Search for the cell housing the specified text and yield its (X, Y) center coordinate. 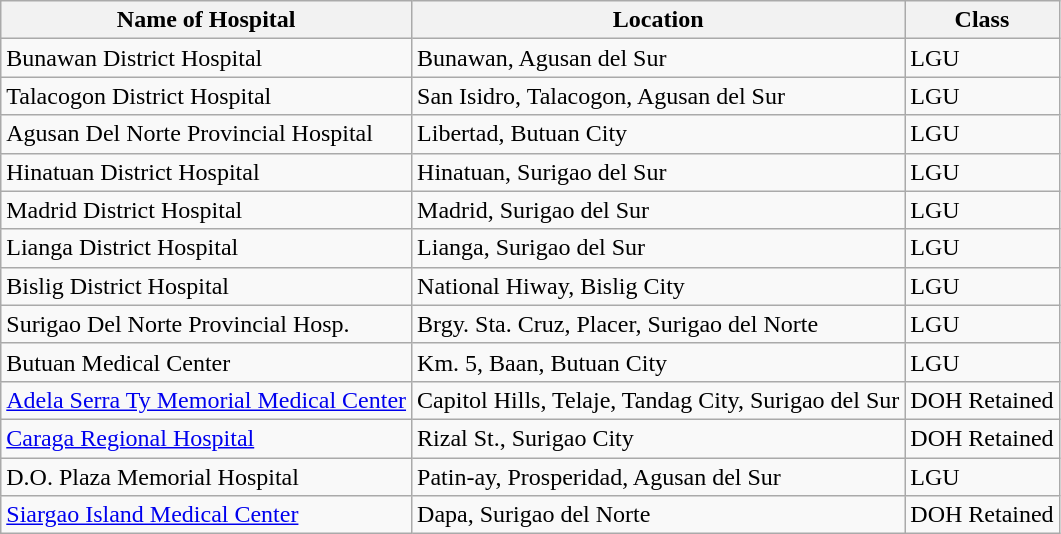
Talacogon District Hospital (206, 96)
Madrid District Hospital (206, 210)
Hinatuan District Hospital (206, 172)
Hinatuan, Surigao del Sur (658, 172)
Class (982, 20)
D.O. Plaza Memorial Hospital (206, 477)
Bislig District Hospital (206, 286)
Lianga, Surigao del Sur (658, 248)
Lianga District Hospital (206, 248)
National Hiway, Bislig City (658, 286)
Capitol Hills, Telaje, Tandag City, Surigao del Sur (658, 400)
Agusan Del Norte Provincial Hospital (206, 134)
Bunawan, Agusan del Sur (658, 58)
Caraga Regional Hospital (206, 438)
Adela Serra Ty Memorial Medical Center (206, 400)
Location (658, 20)
Siargao Island Medical Center (206, 515)
Rizal St., Surigao City (658, 438)
Km. 5, Baan, Butuan City (658, 362)
Brgy. Sta. Cruz, Placer, Surigao del Norte (658, 324)
Dapa, Surigao del Norte (658, 515)
Madrid, Surigao del Sur (658, 210)
Butuan Medical Center (206, 362)
Name of Hospital (206, 20)
San Isidro, Talacogon, Agusan del Sur (658, 96)
Surigao Del Norte Provincial Hosp. (206, 324)
Bunawan District Hospital (206, 58)
Libertad, Butuan City (658, 134)
Patin-ay, Prosperidad, Agusan del Sur (658, 477)
